Scan for the cell matching the given text and deliver its [x, y] coordinate at center. 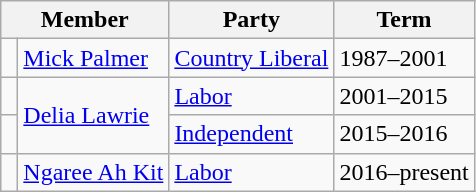
Country Liberal [252, 58]
Party [252, 20]
Ngaree Ah Kit [94, 172]
Independent [252, 134]
Delia Lawrie [94, 115]
2016–present [404, 172]
Mick Palmer [94, 58]
2001–2015 [404, 96]
Term [404, 20]
1987–2001 [404, 58]
Member [85, 20]
2015–2016 [404, 134]
